For the text-containing cell, return its midpoint in (X, Y) coordinate format. 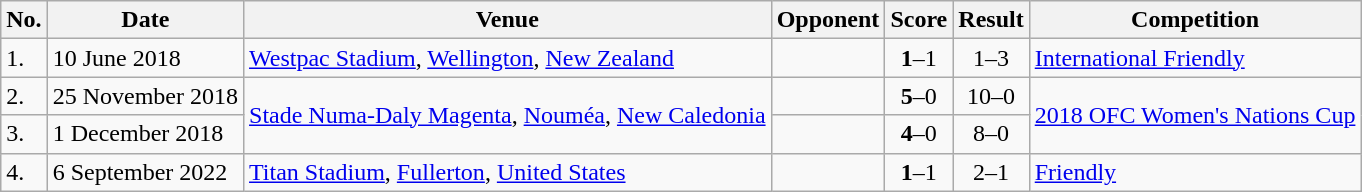
2. (24, 96)
Stade Numa-Daly Magenta, Nouméa, New Caledonia (508, 115)
Date (145, 20)
1–3 (991, 58)
Titan Stadium, Fullerton, United States (508, 172)
4–0 (919, 134)
International Friendly (1195, 58)
Competition (1195, 20)
10 June 2018 (145, 58)
5–0 (919, 96)
Score (919, 20)
No. (24, 20)
1. (24, 58)
Result (991, 20)
4. (24, 172)
2–1 (991, 172)
1 December 2018 (145, 134)
8–0 (991, 134)
Friendly (1195, 172)
6 September 2022 (145, 172)
25 November 2018 (145, 96)
Opponent (828, 20)
3. (24, 134)
2018 OFC Women's Nations Cup (1195, 115)
10–0 (991, 96)
Westpac Stadium, Wellington, New Zealand (508, 58)
Venue (508, 20)
